Output the (x, y) coordinate of the center of the cell containing the given text.  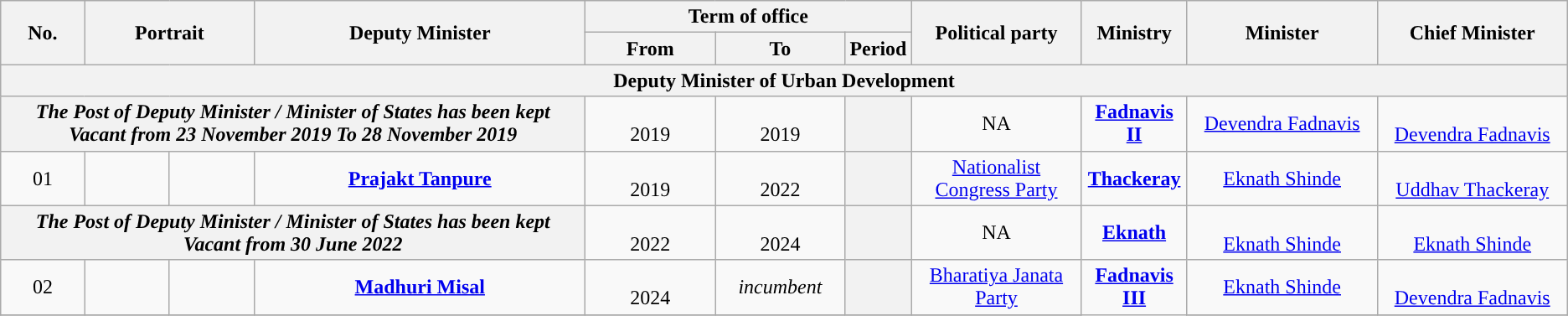
Minister (1282, 33)
Bharatiya Janata Party (997, 287)
Chief Minister (1473, 33)
To (781, 49)
Political party (997, 33)
No. (43, 33)
The Post of Deputy Minister / Minister of States has been kept Vacant from 30 June 2022 (293, 233)
Portrait (169, 33)
Term of office (749, 17)
01 (43, 178)
Thackeray (1134, 178)
Period (878, 49)
Nationalist Congress Party (997, 178)
Deputy Minister (420, 33)
Eknath (1134, 233)
incumbent (781, 287)
Madhuri Misal (420, 287)
Deputy Minister of Urban Development (784, 80)
Fadnavis III (1134, 287)
Uddhav Thackeray (1473, 178)
Ministry (1134, 33)
02 (43, 287)
From (650, 49)
The Post of Deputy Minister / Minister of States has been kept Vacant from 23 November 2019 To 28 November 2019 (293, 124)
Fadnavis II (1134, 124)
Prajakt Tanpure (420, 178)
